Locate the cell with the specified text and output its [X, Y] center coordinate. 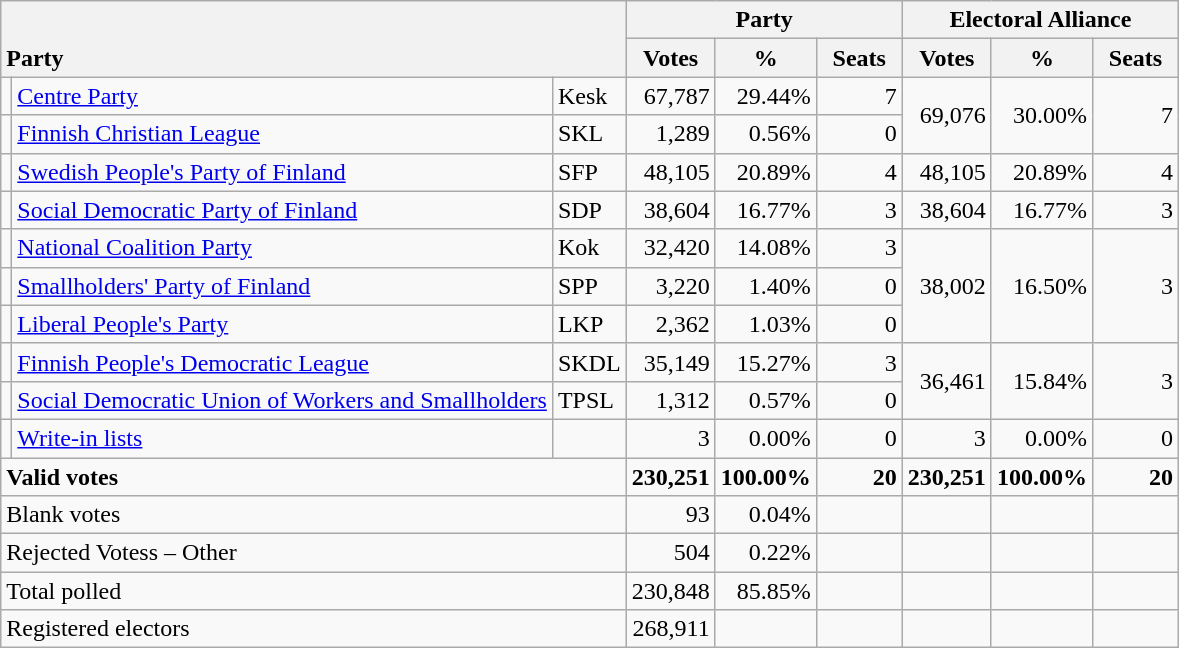
0.56% [766, 134]
15.27% [766, 362]
85.85% [766, 591]
SPP [589, 286]
1.03% [766, 324]
TPSL [589, 400]
15.84% [1042, 381]
3,220 [670, 286]
Blank votes [314, 515]
Social Democratic Party of Finland [282, 210]
Smallholders' Party of Finland [282, 286]
SDP [589, 210]
0.57% [766, 400]
Kesk [589, 96]
Finnish People's Democratic League [282, 362]
1,289 [670, 134]
SFP [589, 172]
National Coalition Party [282, 248]
1.40% [766, 286]
230,848 [670, 591]
Finnish Christian League [282, 134]
0.04% [766, 515]
Centre Party [282, 96]
32,420 [670, 248]
1,312 [670, 400]
Valid votes [314, 477]
LKP [589, 324]
30.00% [1042, 115]
36,461 [946, 381]
Social Democratic Union of Workers and Smallholders [282, 400]
Rejected Votess – Other [314, 553]
504 [670, 553]
SKL [589, 134]
268,911 [670, 629]
16.50% [1042, 286]
29.44% [766, 96]
Registered electors [314, 629]
38,002 [946, 286]
2,362 [670, 324]
Swedish People's Party of Finland [282, 172]
Kok [589, 248]
14.08% [766, 248]
Total polled [314, 591]
Electoral Alliance [1040, 20]
Write-in lists [282, 438]
93 [670, 515]
Liberal People's Party [282, 324]
69,076 [946, 115]
SKDL [589, 362]
0.22% [766, 553]
35,149 [670, 362]
67,787 [670, 96]
